Scan for the cell matching the given text and deliver its (X, Y) coordinate at center. 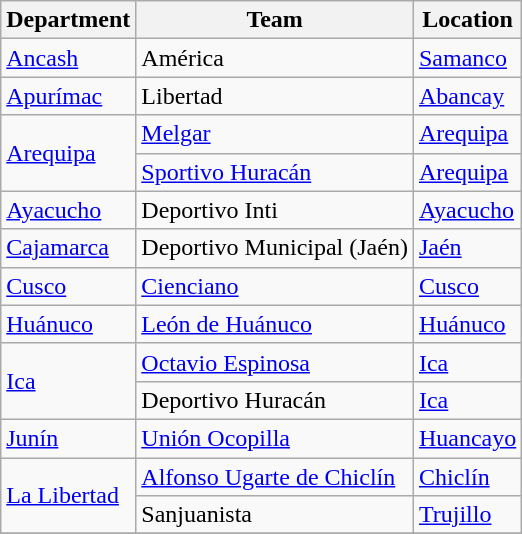
Octavio Espinosa (275, 362)
Deportivo Municipal (Jaén) (275, 248)
Location (467, 20)
Sportivo Huracán (275, 172)
Alfonso Ugarte de Chiclín (275, 477)
Samanco (467, 58)
Apurímac (68, 96)
Chiclín (467, 477)
Trujillo (467, 515)
Abancay (467, 96)
León de Huánuco (275, 324)
América (275, 58)
Junín (68, 438)
Melgar (275, 134)
Team (275, 20)
Deportivo Inti (275, 210)
Deportivo Huracán (275, 400)
Sanjuanista (275, 515)
Unión Ocopilla (275, 438)
Cienciano (275, 286)
Cajamarca (68, 248)
Huancayo (467, 438)
Libertad (275, 96)
Jaén (467, 248)
Ancash (68, 58)
Department (68, 20)
La Libertad (68, 496)
